Output the (x, y) coordinate of the center of the cell containing the given text.  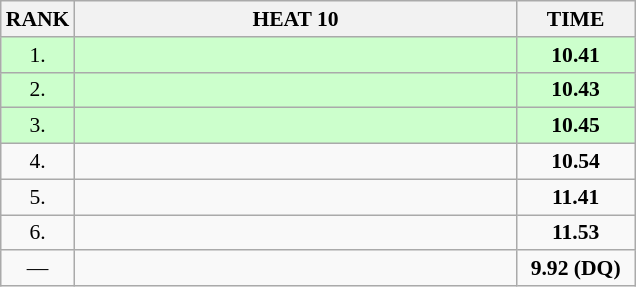
TIME (576, 19)
— (38, 269)
10.45 (576, 126)
4. (38, 162)
5. (38, 197)
10.54 (576, 162)
11.41 (576, 197)
9.92 (DQ) (576, 269)
11.53 (576, 233)
RANK (38, 19)
10.41 (576, 55)
1. (38, 55)
2. (38, 90)
HEAT 10 (295, 19)
3. (38, 126)
10.43 (576, 90)
6. (38, 233)
